Return the (X, Y) coordinate for the center point of the cell that contains the specified text.  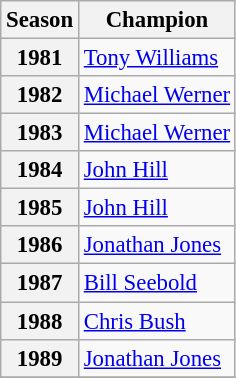
1983 (40, 133)
Chris Bush (156, 321)
1987 (40, 283)
1986 (40, 245)
1988 (40, 321)
Champion (156, 20)
Tony Williams (156, 58)
Season (40, 20)
1982 (40, 95)
1984 (40, 170)
1985 (40, 208)
1989 (40, 358)
1981 (40, 58)
Bill Seebold (156, 283)
